Determine the (X, Y) coordinate at the center of the cell enclosing the given text.  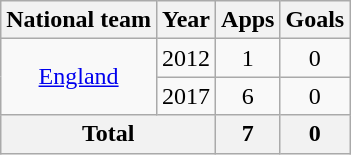
National team (79, 20)
2017 (186, 96)
Total (108, 134)
1 (248, 58)
6 (248, 96)
England (79, 77)
Year (186, 20)
7 (248, 134)
Apps (248, 20)
2012 (186, 58)
Goals (315, 20)
